Detect which cell encompasses the target text, then output its (X, Y) center coordinate. 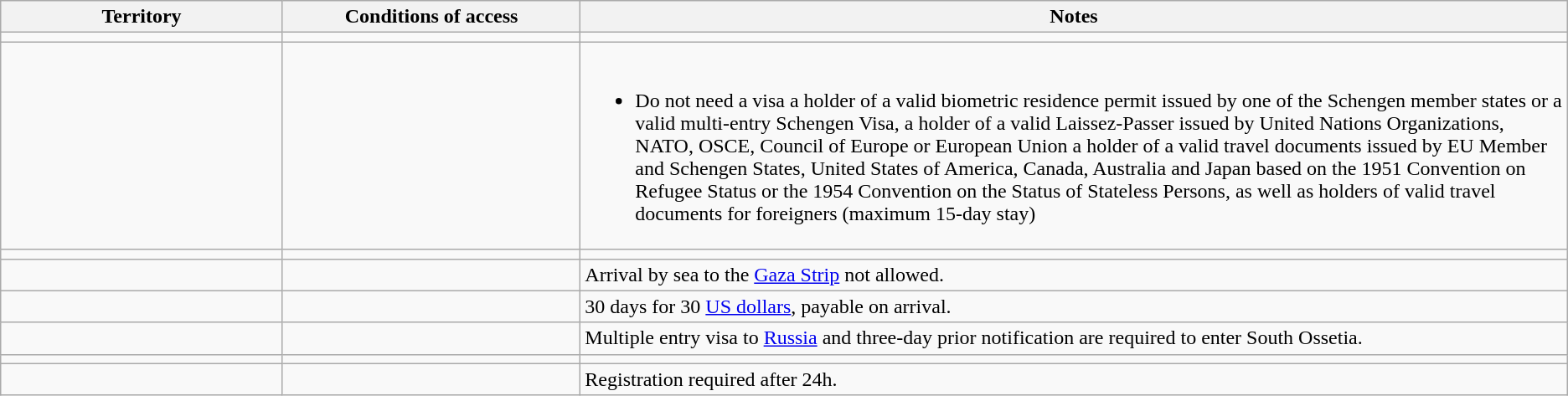
Multiple entry visa to Russia and three-day prior notification are required to enter South Ossetia. (1074, 338)
Conditions of access (431, 17)
30 days for 30 US dollars, payable on arrival. (1074, 306)
Registration required after 24h. (1074, 379)
Territory (142, 17)
Arrival by sea to the Gaza Strip not allowed. (1074, 275)
Notes (1074, 17)
